Identify which cell holds the provided text, then report its [X, Y] central coordinate. 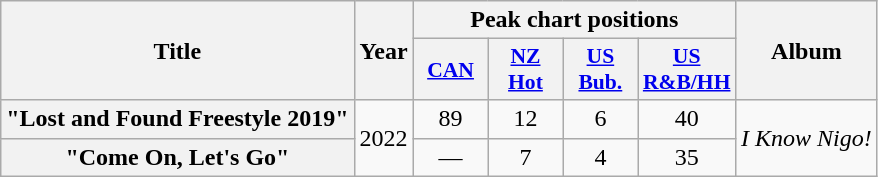
4 [600, 157]
Year [384, 50]
— [450, 157]
NZHot [526, 70]
35 [687, 157]
Peak chart positions [574, 20]
40 [687, 119]
Album [807, 50]
I Know Nigo! [807, 138]
USBub. [600, 70]
12 [526, 119]
89 [450, 119]
"Come On, Let's Go" [178, 157]
2022 [384, 138]
"Lost and Found Freestyle 2019" [178, 119]
Title [178, 50]
CAN [450, 70]
USR&B/HH [687, 70]
7 [526, 157]
6 [600, 119]
